From the cell containing the given text, extract its center point as (X, Y) coordinate. 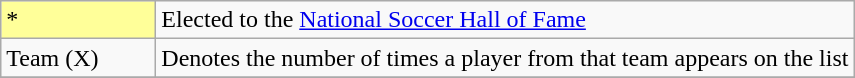
Denotes the number of times a player from that team appears on the list (505, 58)
Elected to the National Soccer Hall of Fame (505, 20)
* (78, 20)
Team (X) (78, 58)
